Output the [x, y] coordinate of the center of the cell containing the given text.  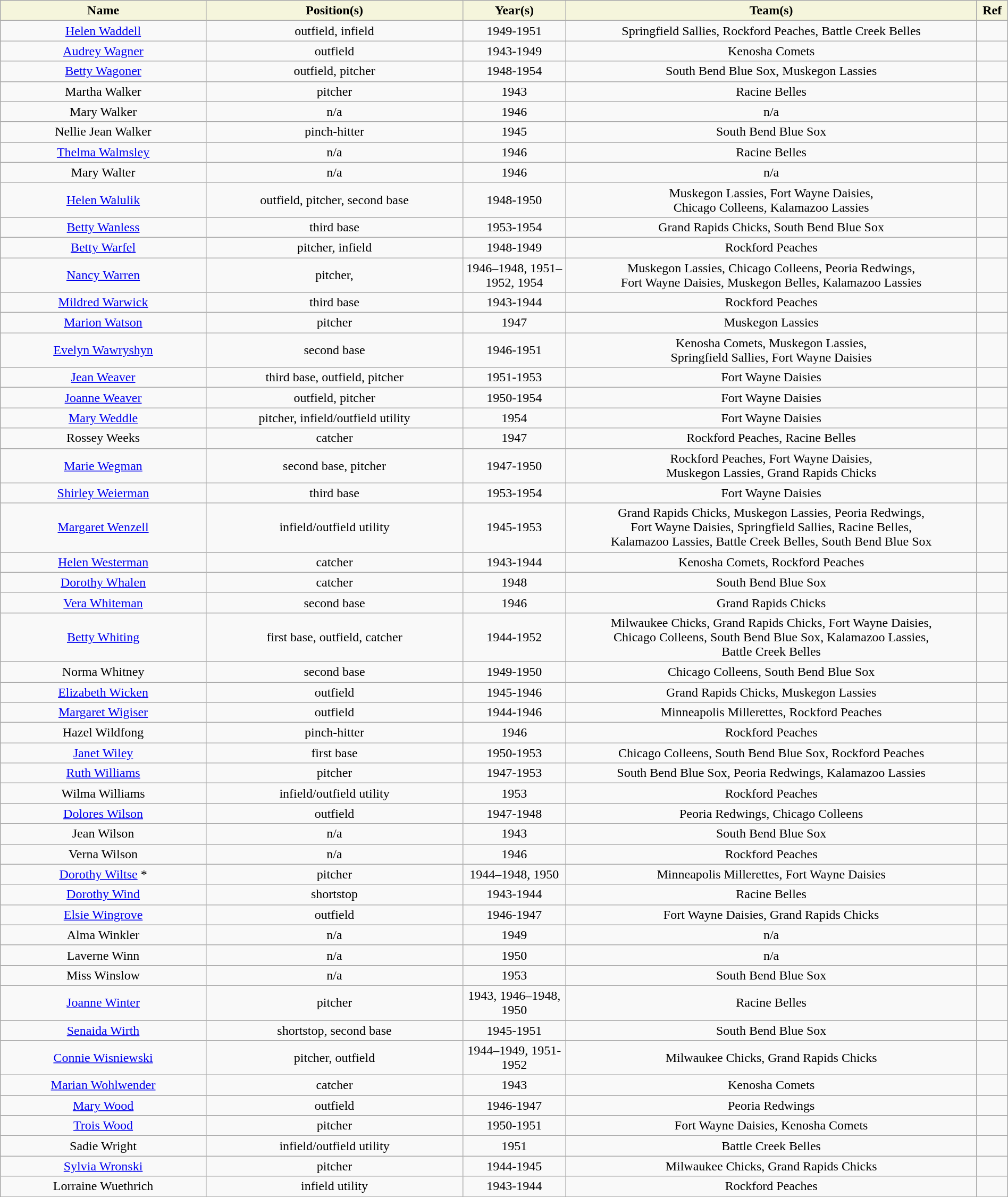
Rockford Peaches, Racine Belles [771, 438]
1951-1953 [515, 378]
Jean Weaver [103, 378]
Jean Wilson [103, 834]
1944–1949, 1951-1952 [515, 1058]
South Bend Blue Sox, Muskegon Lassies [771, 71]
Rossey Weeks [103, 438]
Minneapolis Millerettes, Fort Wayne Daisies [771, 874]
first base, outfield, catcher [334, 637]
Team(s) [771, 11]
1947-1948 [515, 814]
Kenosha Comets, Muskegon Lassies,Springfield Sallies, Fort Wayne Daisies [771, 350]
shortstop, second base [334, 1030]
1945-1951 [515, 1030]
Mary Walter [103, 172]
Joanne Winter [103, 1003]
Thelma Walmsley [103, 152]
Kenosha Comets, Rockford Peaches [771, 562]
1946-1951 [515, 350]
Hazel Wildfong [103, 733]
pitcher, infield/outfield utility [334, 418]
Nellie Jean Walker [103, 132]
Ruth Williams [103, 773]
Joanne Weaver [103, 398]
Betty Wanless [103, 227]
1944-1952 [515, 637]
Muskegon Lassies, Chicago Colleens, Peoria Redwings,Fort Wayne Daisies, Muskegon Belles, Kalamazoo Lassies [771, 274]
South Bend Blue Sox, Peoria Redwings, Kalamazoo Lassies [771, 773]
1943-1949 [515, 51]
Chicago Colleens, South Bend Blue Sox, Rockford Peaches [771, 753]
Helen Westerman [103, 562]
1948-1950 [515, 200]
Peoria Redwings, Chicago Colleens [771, 814]
Vera Whiteman [103, 602]
Muskegon Lassies, Fort Wayne Daisies,Chicago Colleens, Kalamazoo Lassies [771, 200]
Lorraine Wuethrich [103, 1186]
Audrey Wagner [103, 51]
pitcher, [334, 274]
Martha Walker [103, 91]
1950-1954 [515, 398]
1944-1946 [515, 713]
Grand Rapids Chicks, South Bend Blue Sox [771, 227]
Helen Walulik [103, 200]
Minneapolis Millerettes, Rockford Peaches [771, 713]
Alma Winkler [103, 935]
Margaret Wigiser [103, 713]
outfield, infield [334, 31]
Sadie Wright [103, 1146]
1950-1953 [515, 753]
1948-1949 [515, 247]
first base [334, 753]
Sylvia Wronski [103, 1166]
Mary Weddle [103, 418]
Mildred Warwick [103, 303]
1945-1946 [515, 692]
Marie Wegman [103, 466]
Chicago Colleens, South Bend Blue Sox [771, 672]
Springfield Sallies, Rockford Peaches, Battle Creek Belles [771, 31]
Year(s) [515, 11]
1951 [515, 1146]
1950 [515, 955]
Battle Creek Belles [771, 1146]
Milwaukee Chicks, Grand Rapids Chicks, Fort Wayne Daisies,Chicago Colleens, South Bend Blue Sox, Kalamazoo Lassies,Battle Creek Belles [771, 637]
Evelyn Wawryshyn [103, 350]
1944–1948, 1950 [515, 874]
infield utility [334, 1186]
Margaret Wenzell [103, 528]
Marian Wohlwender [103, 1085]
Betty Warfel [103, 247]
Connie Wisniewski [103, 1058]
Mary Walker [103, 112]
Name [103, 11]
1949-1950 [515, 672]
Elsie Wingrove [103, 915]
Position(s) [334, 11]
1943, 1946–1948, 1950 [515, 1003]
Senaida Wirth [103, 1030]
outfield, pitcher, second base [334, 200]
Dorothy Wind [103, 894]
1954 [515, 418]
pitcher, infield [334, 247]
Muskegon Lassies [771, 323]
Janet Wiley [103, 753]
shortstop [334, 894]
Elizabeth Wicken [103, 692]
Ref [992, 11]
Norma Whitney [103, 672]
Miss Winslow [103, 975]
Dolores Wilson [103, 814]
1944-1945 [515, 1166]
Grand Rapids Chicks [771, 602]
Nancy Warren [103, 274]
Dorothy Wiltse * [103, 874]
Betty Whiting [103, 637]
Grand Rapids Chicks, Muskegon Lassies [771, 692]
Verna Wilson [103, 854]
1946–1948, 1951–1952, 1954 [515, 274]
1949 [515, 935]
Peoria Redwings [771, 1106]
Dorothy Whalen [103, 582]
pitcher, outfield [334, 1058]
Fort Wayne Daisies, Kenosha Comets [771, 1126]
third base, outfield, pitcher [334, 378]
1948 [515, 582]
1950-1951 [515, 1126]
Shirley Weierman [103, 493]
1948-1954 [515, 71]
Laverne Winn [103, 955]
Marion Watson [103, 323]
Wilma Williams [103, 793]
1945-1953 [515, 528]
Rockford Peaches, Fort Wayne Daisies,Muskegon Lassies, Grand Rapids Chicks [771, 466]
1945 [515, 132]
1947-1953 [515, 773]
second base, pitcher [334, 466]
Betty Wagoner [103, 71]
Helen Waddell [103, 31]
1949-1951 [515, 31]
Trois Wood [103, 1126]
1947-1950 [515, 466]
Mary Wood [103, 1106]
Fort Wayne Daisies, Grand Rapids Chicks [771, 915]
